Determine the [x, y] coordinate at the center of the cell enclosing the given text.  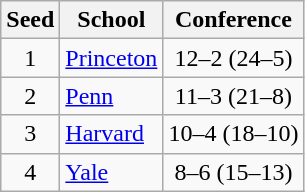
8–6 (15–13) [234, 172]
10–4 (18–10) [234, 134]
2 [30, 96]
Yale [112, 172]
Seed [30, 20]
3 [30, 134]
Conference [234, 20]
School [112, 20]
12–2 (24–5) [234, 58]
1 [30, 58]
Penn [112, 96]
Harvard [112, 134]
4 [30, 172]
11–3 (21–8) [234, 96]
Princeton [112, 58]
